Provide the (x, y) coordinate of the cell's center where the given text is located.  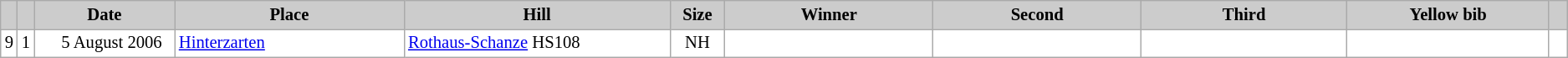
Second (1037, 14)
Place (289, 14)
5 August 2006 (105, 43)
Winner (830, 14)
9 (9, 43)
Yellow bib (1448, 14)
1 (26, 43)
Hinterzarten (289, 43)
Size (697, 14)
Third (1244, 14)
NH (697, 43)
Rothaus-Schanze HS108 (537, 43)
Date (105, 14)
Hill (537, 14)
